Scan for the cell matching the given text and deliver its [x, y] coordinate at center. 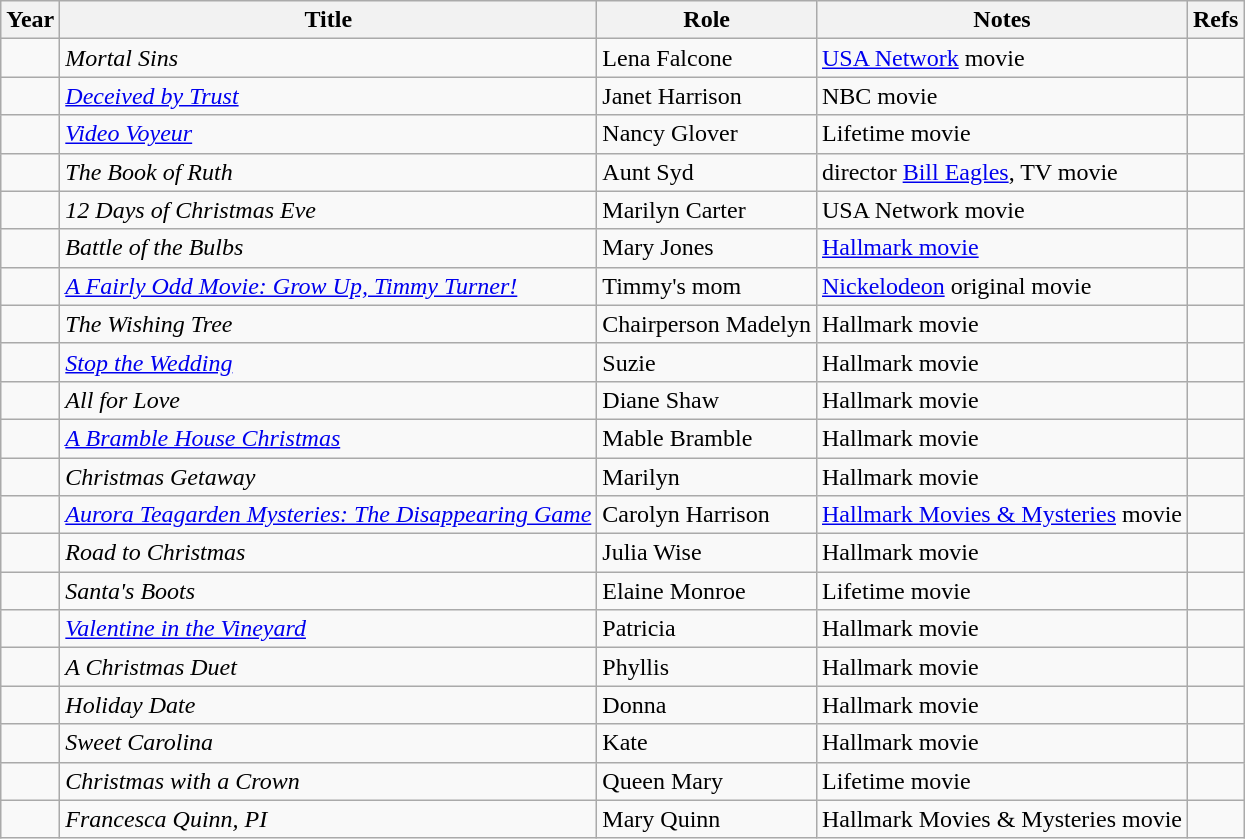
Christmas Getaway [328, 477]
Title [328, 20]
Deceived by Trust [328, 96]
Notes [1002, 20]
Nickelodeon original movie [1002, 286]
Chairperson Madelyn [707, 324]
A Fairly Odd Movie: Grow Up, Timmy Turner! [328, 286]
Nancy Glover [707, 134]
Road to Christmas [328, 553]
Role [707, 20]
A Christmas Duet [328, 667]
Mary Jones [707, 248]
The Book of Ruth [328, 172]
Christmas with a Crown [328, 781]
Aurora Teagarden Mysteries: The Disappearing Game [328, 515]
Suzie [707, 362]
Marilyn Carter [707, 210]
Valentine in the Vineyard [328, 629]
Carolyn Harrison [707, 515]
12 Days of Christmas Eve [328, 210]
Sweet Carolina [328, 743]
Patricia [707, 629]
NBC movie [1002, 96]
Mary Quinn [707, 819]
Marilyn [707, 477]
Diane Shaw [707, 400]
Video Voyeur [328, 134]
Santa's Boots [328, 591]
Francesca Quinn, PI [328, 819]
Stop the Wedding [328, 362]
Janet Harrison [707, 96]
Elaine Monroe [707, 591]
Refs [1216, 20]
Timmy's mom [707, 286]
The Wishing Tree [328, 324]
Lena Falcone [707, 58]
Donna [707, 705]
Aunt Syd [707, 172]
Mortal Sins [328, 58]
Battle of the Bulbs [328, 248]
Julia Wise [707, 553]
Year [30, 20]
director Bill Eagles, TV movie [1002, 172]
A Bramble House Christmas [328, 438]
Phyllis [707, 667]
Mable Bramble [707, 438]
Queen Mary [707, 781]
Holiday Date [328, 705]
All for Love [328, 400]
Kate [707, 743]
